Locate the cell with the specified text and output its (X, Y) center coordinate. 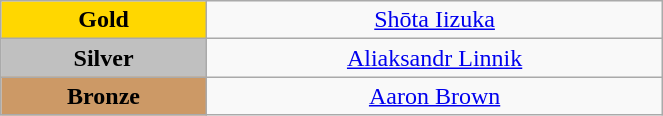
Silver (104, 58)
Aaron Brown (434, 96)
Shōta Iizuka (434, 20)
Gold (104, 20)
Aliaksandr Linnik (434, 58)
Bronze (104, 96)
